From the cell containing the given text, extract its center point as [X, Y] coordinate. 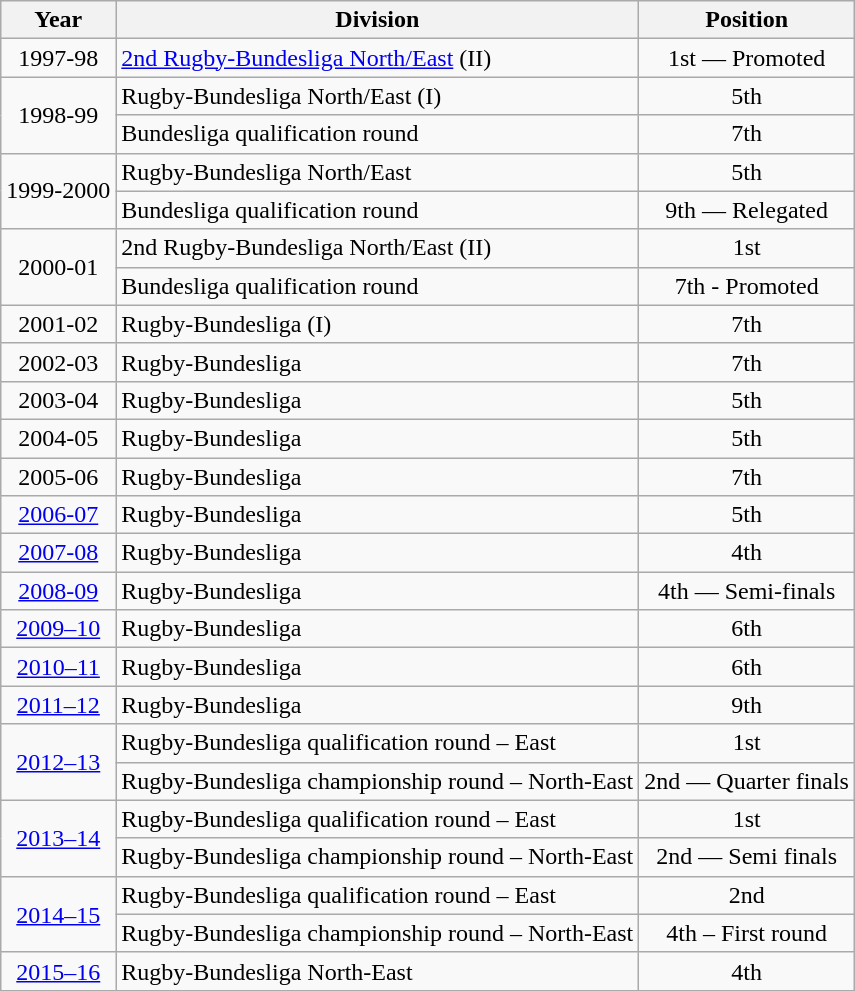
2003-04 [58, 400]
Year [58, 20]
Rugby-Bundesliga North-East [378, 971]
2nd — Semi finals [747, 857]
1997-98 [58, 58]
2001-02 [58, 324]
2013–14 [58, 838]
2004-05 [58, 438]
2012–13 [58, 762]
4th – First round [747, 933]
1999-2000 [58, 191]
2015–16 [58, 971]
Rugby-Bundesliga North/East (I) [378, 96]
7th - Promoted [747, 286]
Division [378, 20]
Position [747, 20]
2nd — Quarter finals [747, 781]
2007-08 [58, 553]
2006-07 [58, 515]
9th [747, 705]
1st — Promoted [747, 58]
9th — Relegated [747, 210]
Rugby-Bundesliga (I) [378, 324]
2nd [747, 895]
2009–10 [58, 629]
1998-99 [58, 115]
2014–15 [58, 914]
2002-03 [58, 362]
2000-01 [58, 267]
2005-06 [58, 477]
Rugby-Bundesliga North/East [378, 172]
4th — Semi-finals [747, 591]
2008-09 [58, 591]
2011–12 [58, 705]
2010–11 [58, 667]
